Scan for the cell matching the given text and deliver its (x, y) coordinate at center. 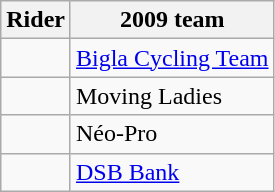
2009 team (172, 20)
Néo-Pro (172, 134)
Bigla Cycling Team (172, 58)
Moving Ladies (172, 96)
Rider (36, 20)
DSB Bank (172, 172)
